Scan for the cell matching the given text and deliver its (X, Y) coordinate at center. 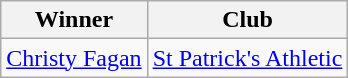
Club (248, 20)
Winner (74, 20)
Christy Fagan (74, 58)
St Patrick's Athletic (248, 58)
